Find where the given text appears and provide that cell's center as [X, Y] coordinate. 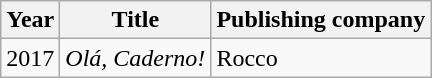
Title [136, 20]
Rocco [321, 58]
Year [30, 20]
Publishing company [321, 20]
2017 [30, 58]
Olá, Caderno! [136, 58]
